For the text-containing cell, return its midpoint in [x, y] coordinate format. 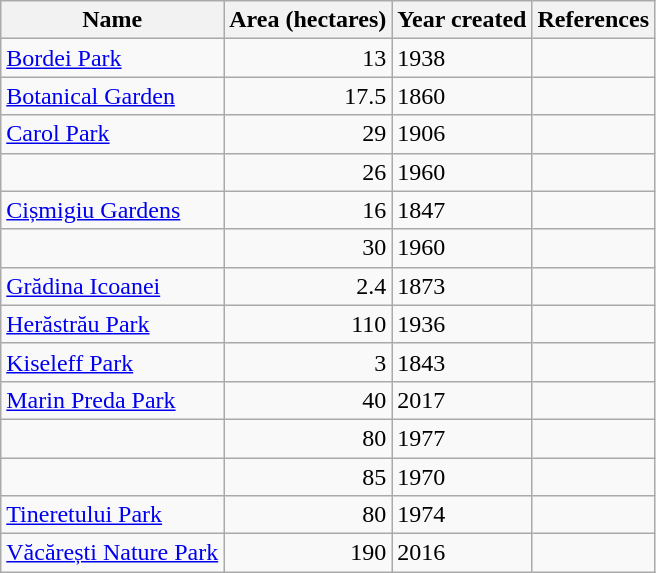
30 [308, 248]
29 [308, 134]
Cișmigiu Gardens [112, 210]
13 [308, 58]
2017 [462, 400]
1860 [462, 96]
2016 [462, 553]
1936 [462, 324]
Herăstrău Park [112, 324]
16 [308, 210]
85 [308, 477]
Botanical Garden [112, 96]
Area (hectares) [308, 20]
2.4 [308, 286]
190 [308, 553]
1906 [462, 134]
Kiseleff Park [112, 362]
26 [308, 172]
1977 [462, 438]
Carol Park [112, 134]
1974 [462, 515]
Tineretului Park [112, 515]
Văcărești Nature Park [112, 553]
Bordei Park [112, 58]
3 [308, 362]
1843 [462, 362]
1873 [462, 286]
Grădina Icoanei [112, 286]
1847 [462, 210]
Name [112, 20]
110 [308, 324]
17.5 [308, 96]
References [594, 20]
Marin Preda Park [112, 400]
1938 [462, 58]
Year created [462, 20]
40 [308, 400]
1970 [462, 477]
